Find where the given text appears and provide that cell's center as [x, y] coordinate. 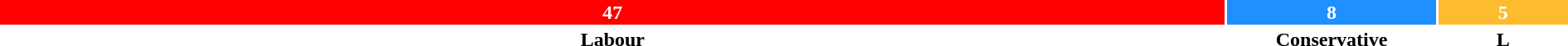
5 [1503, 12]
8 [1332, 12]
47 [612, 12]
